Extract the [X, Y] coordinate from the center of the cell holding the provided text.  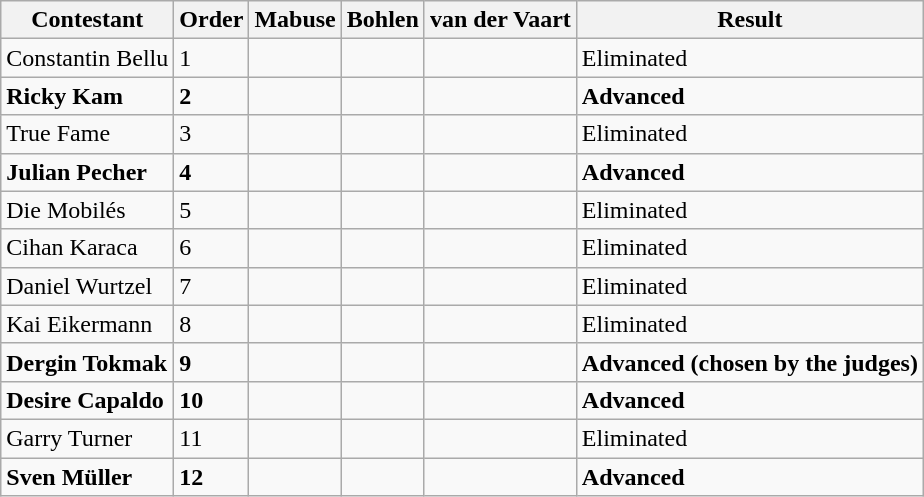
Order [212, 20]
Kai Eikermann [88, 324]
Cihan Karaca [88, 248]
Garry Turner [88, 438]
Desire Capaldo [88, 400]
Result [750, 20]
9 [212, 362]
8 [212, 324]
Ricky Kam [88, 96]
Advanced (chosen by the judges) [750, 362]
3 [212, 134]
Bohlen [382, 20]
True Fame [88, 134]
4 [212, 172]
1 [212, 58]
7 [212, 286]
Dergin Tokmak [88, 362]
6 [212, 248]
Julian Pecher [88, 172]
12 [212, 477]
Contestant [88, 20]
Sven Müller [88, 477]
10 [212, 400]
Mabuse [295, 20]
5 [212, 210]
Daniel Wurtzel [88, 286]
van der Vaart [500, 20]
11 [212, 438]
2 [212, 96]
Constantin Bellu [88, 58]
Die Mobilés [88, 210]
